Extract the (x, y) coordinate from the center of the cell holding the provided text.  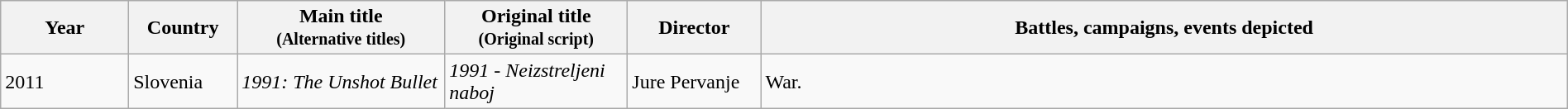
Main title(Alternative titles) (341, 28)
Original title(Original script) (536, 28)
Battles, campaigns, events depicted (1164, 28)
Year (65, 28)
Country (184, 28)
Jure Pervanje (695, 81)
Slovenia (184, 81)
War. (1164, 81)
1991 - Neizstreljeni naboj (536, 81)
1991: The Unshot Bullet (341, 81)
Director (695, 28)
2011 (65, 81)
